Extract the [x, y] coordinate from the center of the cell holding the provided text.  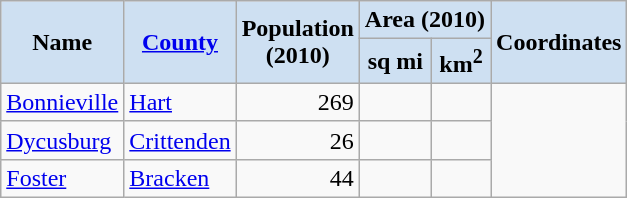
44 [298, 178]
km2 [460, 62]
sq mi [395, 62]
Area (2010) [424, 20]
Foster [62, 178]
Name [62, 42]
Bracken [180, 178]
County [180, 42]
Dycusburg [62, 140]
Bonnieville [62, 102]
Hart [180, 102]
Coordinates [559, 42]
269 [298, 102]
Crittenden [180, 140]
26 [298, 140]
Population(2010) [298, 42]
